Find where the given text appears and provide that cell's center as (X, Y) coordinate. 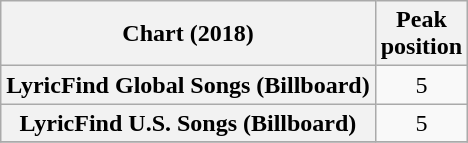
LyricFind U.S. Songs (Billboard) (188, 123)
LyricFind Global Songs (Billboard) (188, 85)
Chart (2018) (188, 34)
Peakposition (421, 34)
